Return (X, Y) of the center of cell containing provided text 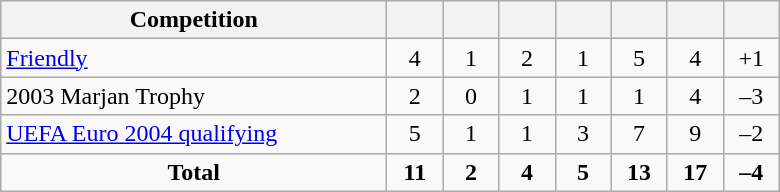
3 (583, 134)
2003 Marjan Trophy (194, 96)
Total (194, 172)
+1 (751, 58)
0 (471, 96)
17 (695, 172)
9 (695, 134)
7 (639, 134)
Competition (194, 20)
11 (415, 172)
–2 (751, 134)
Friendly (194, 58)
UEFA Euro 2004 qualifying (194, 134)
–3 (751, 96)
13 (639, 172)
–4 (751, 172)
